Provide the [X, Y] coordinate of the cell's center where the given text is located.  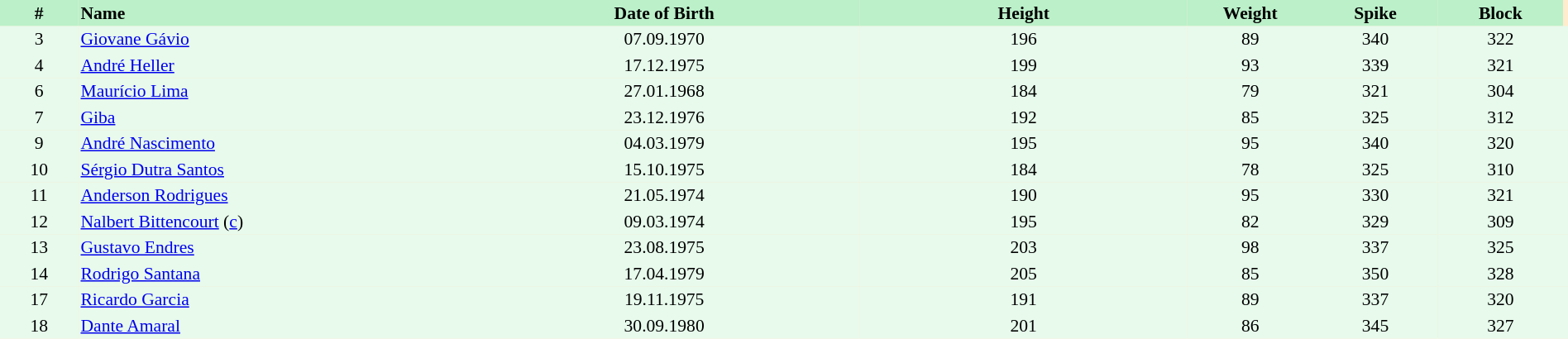
196 [1024, 40]
82 [1250, 222]
15.10.1975 [664, 169]
309 [1500, 222]
345 [1374, 326]
191 [1024, 299]
Giovane Gávio [273, 40]
339 [1374, 65]
6 [39, 91]
Dante Amaral [273, 326]
11 [39, 195]
322 [1500, 40]
Date of Birth [664, 13]
78 [1250, 169]
23.08.1975 [664, 248]
Rodrigo Santana [273, 274]
3 [39, 40]
17.04.1979 [664, 274]
17.12.1975 [664, 65]
Sérgio Dutra Santos [273, 169]
4 [39, 65]
86 [1250, 326]
# [39, 13]
21.05.1974 [664, 195]
310 [1500, 169]
23.12.1976 [664, 117]
04.03.1979 [664, 144]
7 [39, 117]
Name [273, 13]
14 [39, 274]
Weight [1250, 13]
328 [1500, 274]
André Heller [273, 65]
10 [39, 169]
330 [1374, 195]
Spike [1374, 13]
192 [1024, 117]
93 [1250, 65]
17 [39, 299]
203 [1024, 248]
Anderson Rodrigues [273, 195]
190 [1024, 195]
18 [39, 326]
Block [1500, 13]
350 [1374, 274]
205 [1024, 274]
304 [1500, 91]
327 [1500, 326]
30.09.1980 [664, 326]
13 [39, 248]
Gustavo Endres [273, 248]
27.01.1968 [664, 91]
9 [39, 144]
Nalbert Bittencourt (c) [273, 222]
312 [1500, 117]
07.09.1970 [664, 40]
79 [1250, 91]
19.11.1975 [664, 299]
Maurício Lima [273, 91]
Ricardo Garcia [273, 299]
09.03.1974 [664, 222]
Height [1024, 13]
André Nascimento [273, 144]
199 [1024, 65]
Giba [273, 117]
12 [39, 222]
201 [1024, 326]
329 [1374, 222]
98 [1250, 248]
